Scan for the cell matching the given text and deliver its (X, Y) coordinate at center. 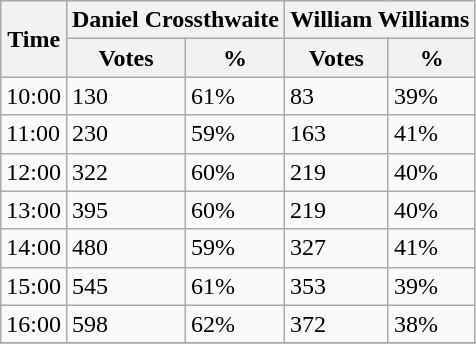
327 (336, 248)
12:00 (34, 172)
Daniel Crossthwaite (175, 20)
230 (126, 134)
395 (126, 210)
62% (234, 324)
353 (336, 286)
Time (34, 39)
William Williams (379, 20)
14:00 (34, 248)
11:00 (34, 134)
163 (336, 134)
10:00 (34, 96)
372 (336, 324)
545 (126, 286)
16:00 (34, 324)
15:00 (34, 286)
598 (126, 324)
38% (431, 324)
83 (336, 96)
130 (126, 96)
13:00 (34, 210)
480 (126, 248)
322 (126, 172)
